Detect which cell encompasses the target text, then output its (X, Y) center coordinate. 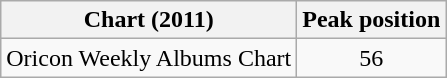
Chart (2011) (149, 20)
Oricon Weekly Albums Chart (149, 58)
56 (372, 58)
Peak position (372, 20)
